From the cell containing the given text, extract its center point as [X, Y] coordinate. 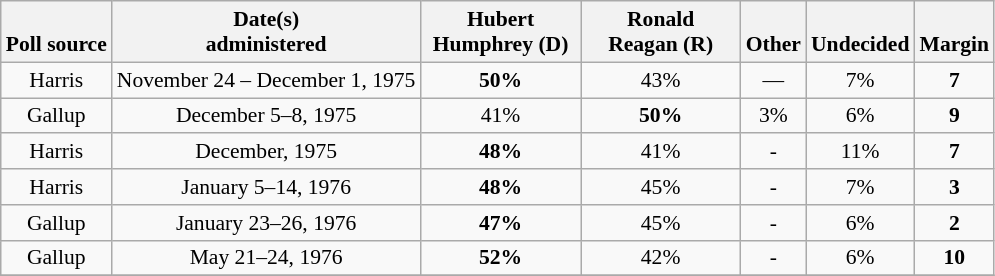
42% [661, 258]
January 23–26, 1976 [266, 223]
Margin [954, 32]
Date(s)administered [266, 32]
December 5–8, 1975 [266, 116]
Other [774, 32]
3 [954, 187]
3% [774, 116]
November 24 – December 1, 1975 [266, 80]
47% [500, 223]
Undecided [860, 32]
— [774, 80]
May 21–24, 1976 [266, 258]
RonaldReagan (R) [661, 32]
9 [954, 116]
10 [954, 258]
43% [661, 80]
52% [500, 258]
January 5–14, 1976 [266, 187]
HubertHumphrey (D) [500, 32]
Poll source [56, 32]
2 [954, 223]
11% [860, 152]
December, 1975 [266, 152]
